Extract the [x, y] coordinate from the center of the cell holding the provided text.  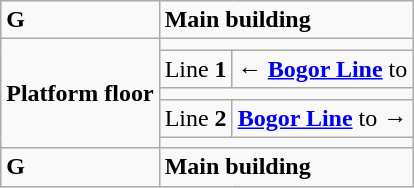
Line 1 [196, 69]
Platform floor [80, 94]
Bogor Line to → [322, 118]
← Bogor Line to [322, 69]
Line 2 [196, 118]
